Output the (x, y) coordinate of the center of the cell containing the given text.  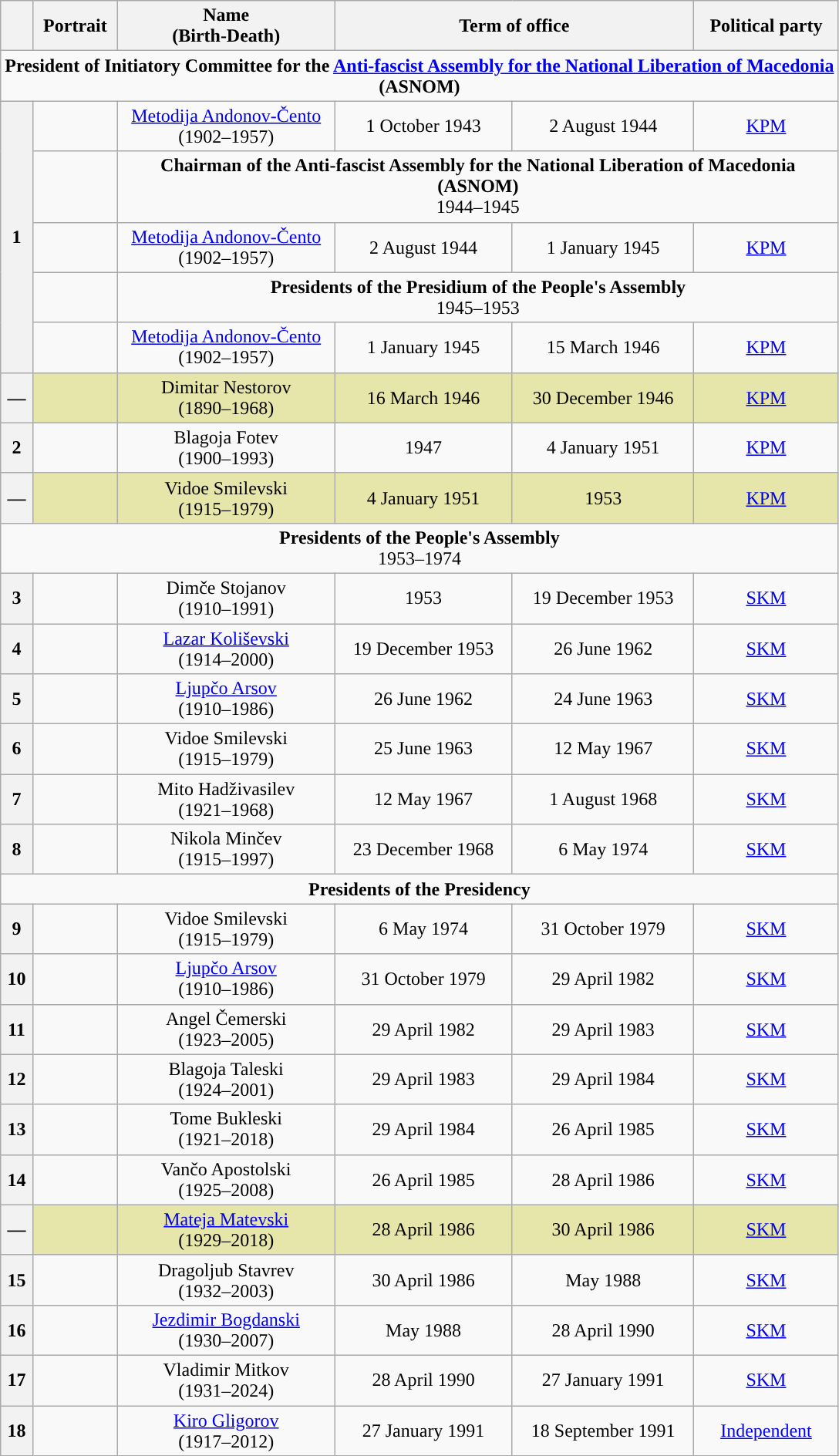
Presidents of the Presidium of the People's Assembly1945–1953 (478, 298)
4 (17, 648)
16 March 1946 (424, 398)
18 September 1991 (603, 1430)
Angel Čemerski(1923–2005) (227, 1029)
16 (17, 1330)
24 June 1963 (603, 699)
Tome Bukleski(1921–2018) (227, 1129)
5 (17, 699)
Mito Hadživasilev(1921–1968) (227, 799)
Presidents of the People's Assembly1953–1974 (419, 548)
Nikola Minčev(1915–1997) (227, 850)
Name(Birth-Death) (227, 26)
11 (17, 1029)
Vladimir Mitkov(1931–2024) (227, 1380)
Mateja Matevski(1929–2018) (227, 1229)
9 (17, 929)
Lazar Koliševski(1914–2000) (227, 648)
Term of office (514, 26)
3 (17, 598)
15 (17, 1280)
President of Initiatory Committee for the Anti-fascist Assembly for the National Liberation of Macedonia(ASNOM) (419, 76)
15 March 1946 (603, 347)
2 (17, 447)
12 (17, 1080)
8 (17, 850)
25 June 1963 (424, 750)
Dragoljub Stavrev(1932–2003) (227, 1280)
1 (17, 237)
14 (17, 1180)
Portrait (76, 26)
Presidents of the Presidency (419, 889)
Dimitar Nestorov (1890–1968) (227, 398)
6 (17, 750)
1 October 1943 (424, 126)
30 December 1946 (603, 398)
Vančo Apostolski(1925–2008) (227, 1180)
18 (17, 1430)
Dimče Stojanov(1910–1991) (227, 598)
1 August 1968 (603, 799)
23 December 1968 (424, 850)
Independent (767, 1430)
13 (17, 1129)
Blagoja Taleski(1924–2001) (227, 1080)
10 (17, 979)
Jezdimir Bogdanski(1930–2007) (227, 1330)
Chairman of the Anti-fascist Assembly for the National Liberation of Macedonia(ASNOM)1944–1945 (478, 187)
Kiro Gligorov(1917–2012) (227, 1430)
17 (17, 1380)
7 (17, 799)
Political party (767, 26)
Blagoja Fotev(1900–1993) (227, 447)
1947 (424, 447)
